Identify which cell holds the provided text, then report its (X, Y) central coordinate. 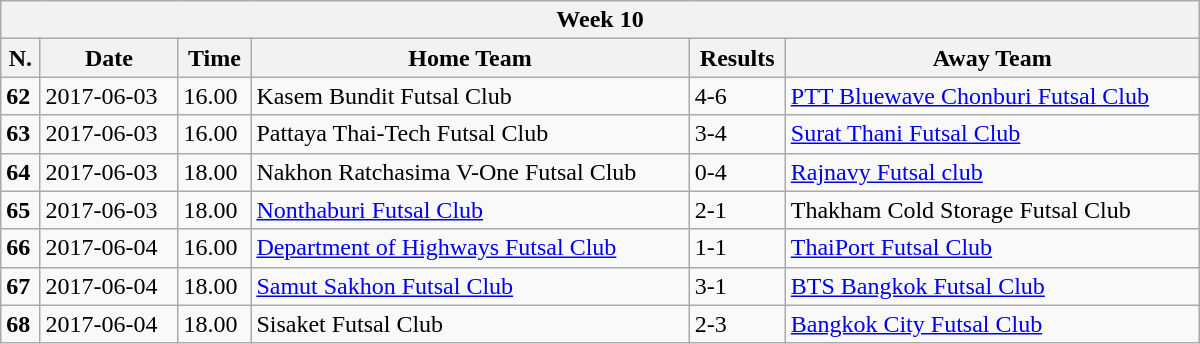
63 (20, 134)
67 (20, 286)
BTS Bangkok Futsal Club (992, 286)
Week 10 (600, 20)
65 (20, 210)
Samut Sakhon Futsal Club (470, 286)
3-4 (737, 134)
Nonthaburi Futsal Club (470, 210)
Rajnavy Futsal club (992, 172)
N. (20, 58)
Bangkok City Futsal Club (992, 324)
66 (20, 248)
Date (109, 58)
0-4 (737, 172)
2-3 (737, 324)
68 (20, 324)
4-6 (737, 96)
Away Team (992, 58)
Results (737, 58)
Home Team (470, 58)
64 (20, 172)
Sisaket Futsal Club (470, 324)
Kasem Bundit Futsal Club (470, 96)
Thakham Cold Storage Futsal Club (992, 210)
3-1 (737, 286)
Department of Highways Futsal Club (470, 248)
Time (214, 58)
2-1 (737, 210)
Nakhon Ratchasima V-One Futsal Club (470, 172)
Pattaya Thai-Tech Futsal Club (470, 134)
PTT Bluewave Chonburi Futsal Club (992, 96)
ThaiPort Futsal Club (992, 248)
62 (20, 96)
Surat Thani Futsal Club (992, 134)
1-1 (737, 248)
